Pinpoint the cell where the given text exists, returning its (x, y) midpoint coordinate. 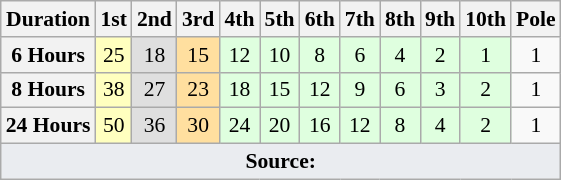
24 (239, 126)
27 (154, 90)
20 (280, 126)
25 (114, 55)
Duration (48, 19)
3rd (198, 19)
9 (360, 90)
Source: (281, 162)
1st (114, 19)
4th (239, 19)
23 (198, 90)
10 (280, 55)
7th (360, 19)
6 Hours (48, 55)
24 Hours (48, 126)
38 (114, 90)
50 (114, 126)
2nd (154, 19)
5th (280, 19)
16 (320, 126)
8 Hours (48, 90)
9th (440, 19)
6th (320, 19)
Pole (536, 19)
36 (154, 126)
30 (198, 126)
8th (400, 19)
10th (486, 19)
3 (440, 90)
